Search for the cell housing the specified text and yield its (x, y) center coordinate. 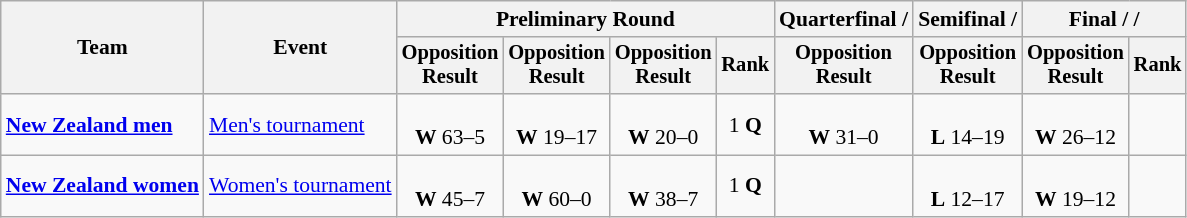
Preliminary Round (586, 19)
W 31–0 (844, 124)
W 19–17 (556, 124)
W 60–0 (556, 186)
Women's tournament (300, 186)
Team (102, 48)
L 12–17 (968, 186)
Men's tournament (300, 124)
W 19–12 (1076, 186)
New Zealand women (102, 186)
Final / / (1104, 19)
W 38–7 (664, 186)
Quarterfinal / (844, 19)
W 63–5 (450, 124)
Semifinal / (968, 19)
W 20–0 (664, 124)
L 14–19 (968, 124)
New Zealand men (102, 124)
W 45–7 (450, 186)
W 26–12 (1076, 124)
Event (300, 48)
